Identify which cell holds the provided text, then report its (X, Y) central coordinate. 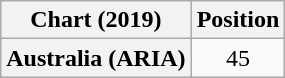
Chart (2019) (96, 20)
Position (238, 20)
45 (238, 58)
Australia (ARIA) (96, 58)
